Pinpoint the cell where the given text exists, returning its (X, Y) midpoint coordinate. 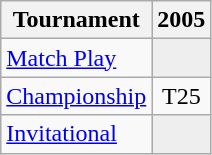
Match Play (76, 58)
T25 (182, 96)
2005 (182, 20)
Tournament (76, 20)
Championship (76, 96)
Invitational (76, 134)
